Pinpoint the cell where the given text exists, returning its (x, y) midpoint coordinate. 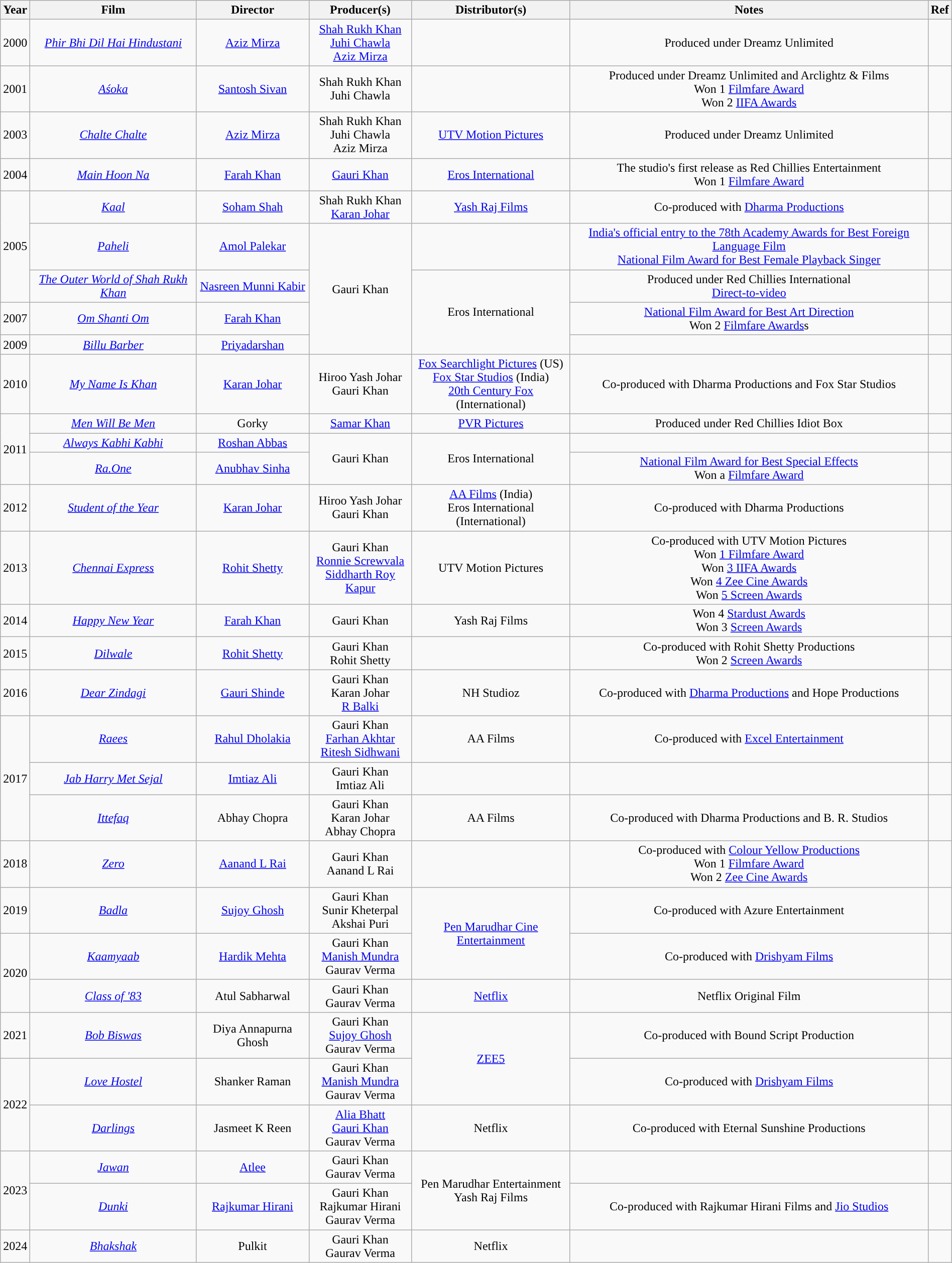
Gauri Khan Ronnie Screwvala Siddharth Roy Kapur (361, 568)
Co-produced with Dharma Productions and B. R. Studios (749, 818)
Kaamyaab (113, 956)
Hardik Mehta (253, 956)
Dunki (113, 1207)
My Name Is Khan (113, 384)
Gauri Khan Imtiaz Ali (361, 778)
Producer(s) (361, 10)
Gauri Shinde (253, 693)
Nasreen Munni Kabir (253, 286)
Kaal (113, 207)
2018 (15, 864)
2004 (15, 175)
2007 (15, 318)
Sujoy Ghosh (253, 910)
Zero (113, 864)
Jab Harry Met Sejal (113, 778)
Gauri Khan Farhan Akhtar Ritesh Sidhwani (361, 739)
2014 (15, 620)
Pen Marudhar EntertainmentYash Raj Films (491, 1191)
Bhakshak (113, 1246)
Co-produced with Eternal Sunshine Productions (749, 1127)
Always Kabhi Kabhi (113, 442)
Darlings (113, 1127)
Co-produced with Dharma Productions and Hope Productions (749, 693)
2024 (15, 1246)
Priyadarshan (253, 344)
Produced under Red Chillies International Direct-to-video (749, 286)
Student of the Year (113, 508)
Shah Rukh KhanJuhi Chawla Aziz Mirza (361, 43)
Abhay Chopra (253, 818)
Won 4 Stardust AwardsWon 3 Screen Awards (749, 620)
Pulkit (253, 1246)
2023 (15, 1191)
Gorky (253, 423)
Co-produced with Dharma Productions and Fox Star Studios (749, 384)
The studio's first release as Red Chillies Entertainment Won 1 Filmfare Award (749, 175)
Alia Bhatt Gauri Khan Gaurav Verma (361, 1127)
Year (15, 10)
2011 (15, 449)
National Film Award for Best Art Direction Won 2 Filmfare Awardss (749, 318)
Paheli (113, 246)
2012 (15, 508)
Billu Barber (113, 344)
India's official entry to the 78th Academy Awards for Best Foreign Language Film National Film Award for Best Female Playback Singer (749, 246)
Co-produced with Bound Script Production (749, 1035)
2019 (15, 910)
Film (113, 10)
Class of '83 (113, 996)
2016 (15, 693)
Santosh Sivan (253, 89)
Bob Biswas (113, 1035)
Roshan Abbas (253, 442)
Atlee (253, 1168)
Phir Bhi Dil Hai Hindustani (113, 43)
Shah Rukh Khan Juhi Chawla (361, 89)
Produced under Red Chillies Idiot Box (749, 423)
2022 (15, 1104)
Co-produced with Colour Yellow Productions Won 1 Filmfare Award Won 2 Zee Cine Awards (749, 864)
Fox Searchlight Pictures (US)Fox Star Studios (India)20th Century Fox (International) (491, 384)
Co-produced with Rajkumar Hirani Films and Jio Studios (749, 1207)
Notes (749, 10)
National Film Award for Best Special Effects Won a Filmfare Award (749, 469)
Badla (113, 910)
Anubhav Sinha (253, 469)
AA Films (India)Eros International (International) (491, 508)
2015 (15, 654)
Shanker Raman (253, 1081)
Co-produced with Rohit Shetty Productions Won 2 Screen Awards (749, 654)
Shah Rukh Khan Juhi Chawla Aziz Mirza (361, 135)
Main Hoon Na (113, 175)
Rahul Dholakia (253, 739)
Gauri Khan Karan Johar Abhay Chopra (361, 818)
Diya Annapurna Ghosh (253, 1035)
ZEE5 (491, 1058)
Chalte Chalte (113, 135)
2000 (15, 43)
Happy New Year (113, 620)
2020 (15, 973)
2021 (15, 1035)
Gauri Khan Rajkumar Hirani Gaurav Verma (361, 1207)
Pen Marudhar Cine Entertainment (491, 933)
2001 (15, 89)
Soham Shah (253, 207)
Gauri Khan Sujoy Ghosh Gaurav Verma (361, 1035)
Hiroo Yash JoharGauri Khan (361, 384)
Men Will Be Men (113, 423)
Amol Palekar (253, 246)
Chennai Express (113, 568)
Rajkumar Hirani (253, 1207)
Om Shanti Om (113, 318)
Aanand L Rai (253, 864)
Jasmeet K Reen (253, 1127)
Shah Rukh Khan Karan Johar (361, 207)
Dilwale (113, 654)
Aśoka (113, 89)
Co-produced with Excel Entertainment (749, 739)
Hiroo Yash Johar Gauri Khan (361, 508)
Co-produced with UTV Motion PicturesWon 1 Filmfare AwardWon 3 IIFA AwardsWon 4 Zee Cine AwardsWon 5 Screen Awards (749, 568)
Imtiaz Ali (253, 778)
Ra.One (113, 469)
Gauri Khan Rohit Shetty (361, 654)
Jawan (113, 1168)
Ittefaq (113, 818)
2003 (15, 135)
Samar Khan (361, 423)
2017 (15, 778)
2013 (15, 568)
Love Hostel (113, 1081)
PVR Pictures (491, 423)
Gauri Khan Aanand L Rai (361, 864)
Co-produced with Azure Entertainment (749, 910)
The Outer World of Shah Rukh Khan (113, 286)
Gauri Khan Sunir Kheterpal Akshai Puri (361, 910)
2009 (15, 344)
2010 (15, 384)
2005 (15, 246)
Atul Sabharwal (253, 996)
NH Studioz (491, 693)
Director (253, 10)
Ref (940, 10)
Distributor(s) (491, 10)
Gauri Khan Karan Johar R Balki (361, 693)
Raees (113, 739)
Produced under Dreamz Unlimited and Arclightz & FilmsWon 1 Filmfare AwardWon 2 IIFA Awards (749, 89)
Netflix Original Film (749, 996)
Dear Zindagi (113, 693)
